Pinpoint the cell where the given text exists, returning its [X, Y] midpoint coordinate. 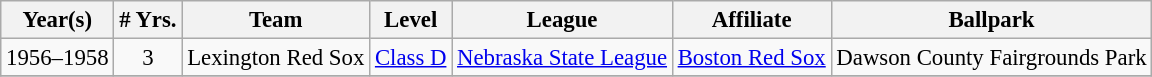
Boston Red Sox [752, 58]
Dawson County Fairgrounds Park [992, 58]
# Yrs. [148, 20]
Ballpark [992, 20]
3 [148, 58]
Lexington Red Sox [276, 58]
Class D [411, 58]
Year(s) [58, 20]
Level [411, 20]
Affiliate [752, 20]
Nebraska State League [562, 58]
1956–1958 [58, 58]
League [562, 20]
Team [276, 20]
